Search for the cell housing the specified text and yield its [X, Y] center coordinate. 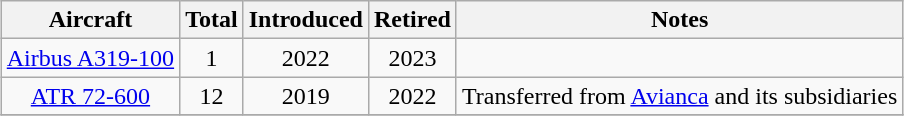
Total [212, 20]
Transferred from Avianca and its subsidiaries [679, 96]
Airbus A319-100 [90, 58]
2019 [306, 96]
12 [212, 96]
Introduced [306, 20]
Retired [412, 20]
Aircraft [90, 20]
ATR 72-600 [90, 96]
Notes [679, 20]
1 [212, 58]
2023 [412, 58]
